Scan for the cell matching the given text and deliver its (X, Y) coordinate at center. 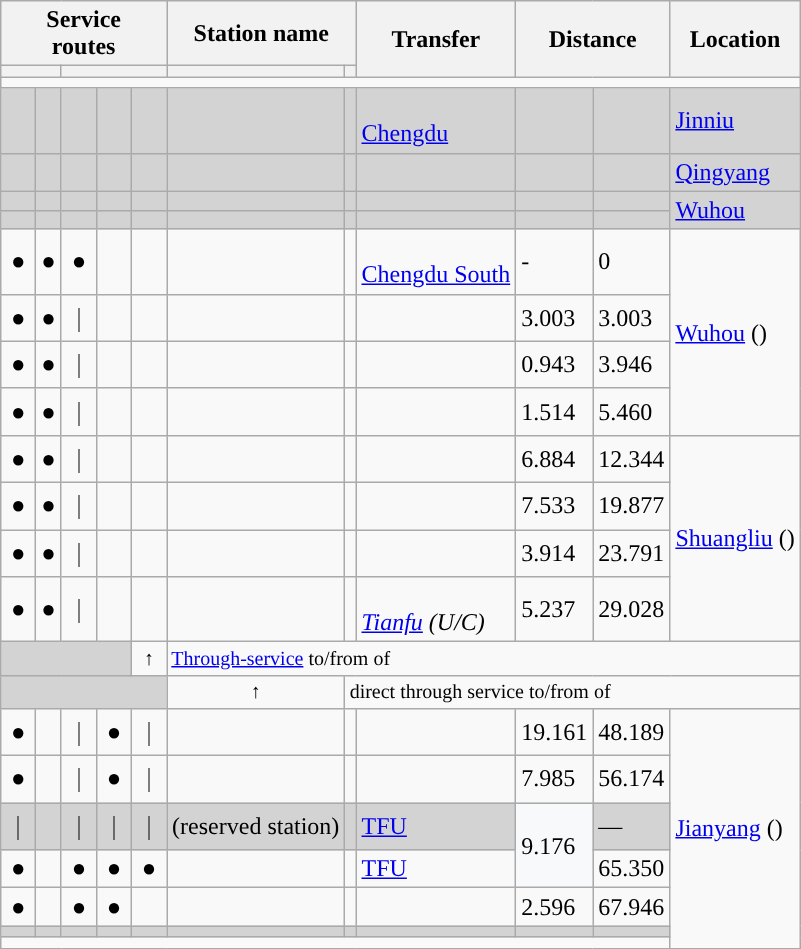
56.174 (632, 780)
Transfer (436, 39)
5.460 (632, 412)
Chengdu (436, 120)
19.161 (554, 732)
67.946 (632, 907)
(reserved station) (256, 826)
0 (632, 262)
1.514 (554, 412)
5.237 (554, 610)
Through-service to/from of (484, 658)
Tianfu (U/C) (436, 610)
direct through service to/from of (572, 692)
19.877 (632, 506)
Serviceroutes (84, 34)
2.596 (554, 907)
— (632, 826)
Chengdu South (436, 262)
6.884 (554, 458)
Shuangliu () (735, 538)
3.946 (632, 364)
Jinniu (735, 120)
Wuhou () (735, 332)
9.176 (554, 846)
Distance (593, 39)
29.028 (632, 610)
23.791 (632, 554)
7.985 (554, 780)
Location (735, 39)
- (554, 262)
65.350 (632, 869)
0.943 (554, 364)
Wuhou (735, 210)
7.533 (554, 506)
Station name (262, 34)
48.189 (632, 732)
Qingyang (735, 172)
Jianyang () (735, 828)
3.914 (554, 554)
12.344 (632, 458)
